Scan for the cell matching the given text and deliver its (X, Y) coordinate at center. 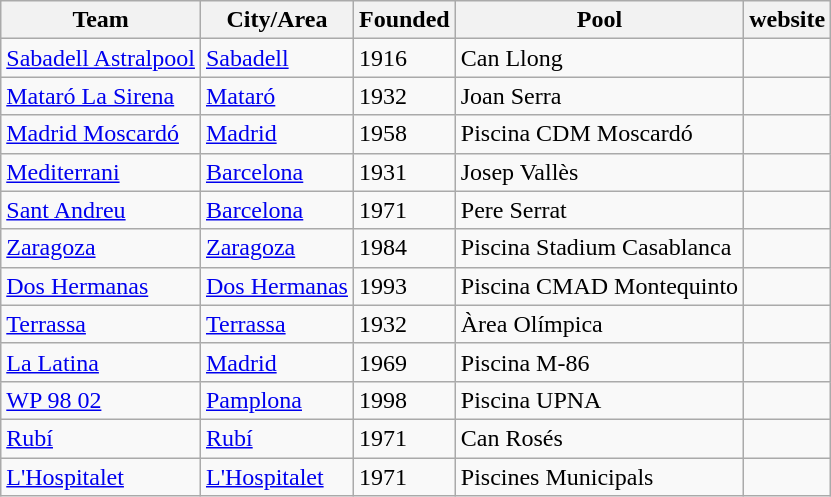
Pool (599, 20)
WP 98 02 (101, 400)
Piscina CDM Moscardó (599, 134)
La Latina (101, 362)
Sant Andreu (101, 210)
Piscina Stadium Casablanca (599, 248)
1993 (404, 286)
Sabadell Astralpool (101, 58)
Can Rosés (599, 438)
Mataró (276, 96)
Madrid Moscardó (101, 134)
Piscina UPNA (599, 400)
1931 (404, 172)
City/Area (276, 20)
Pamplona (276, 400)
Team (101, 20)
1969 (404, 362)
Piscines Municipals (599, 477)
Joan Serra (599, 96)
1984 (404, 248)
Àrea Olímpica (599, 324)
Can Llong (599, 58)
1916 (404, 58)
1958 (404, 134)
Mataró La Sirena (101, 96)
Piscina CMAD Montequinto (599, 286)
Sabadell (276, 58)
Founded (404, 20)
Mediterrani (101, 172)
Josep Vallès (599, 172)
Pere Serrat (599, 210)
1998 (404, 400)
Piscina M-86 (599, 362)
website (788, 20)
